Return the [X, Y] coordinate for the center point of the cell that contains the specified text.  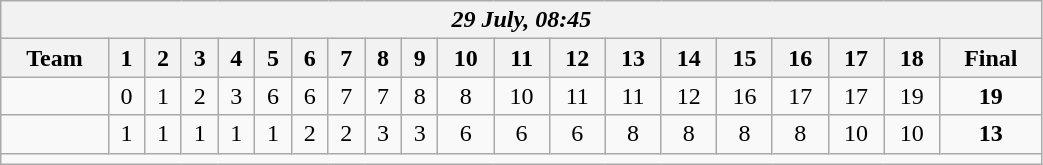
29 July, 08:45 [522, 20]
18 [912, 58]
0 [126, 96]
9 [420, 58]
Team [54, 58]
5 [274, 58]
14 [689, 58]
15 [745, 58]
Final [991, 58]
4 [236, 58]
